Pinpoint the cell where the given text exists, returning its (x, y) midpoint coordinate. 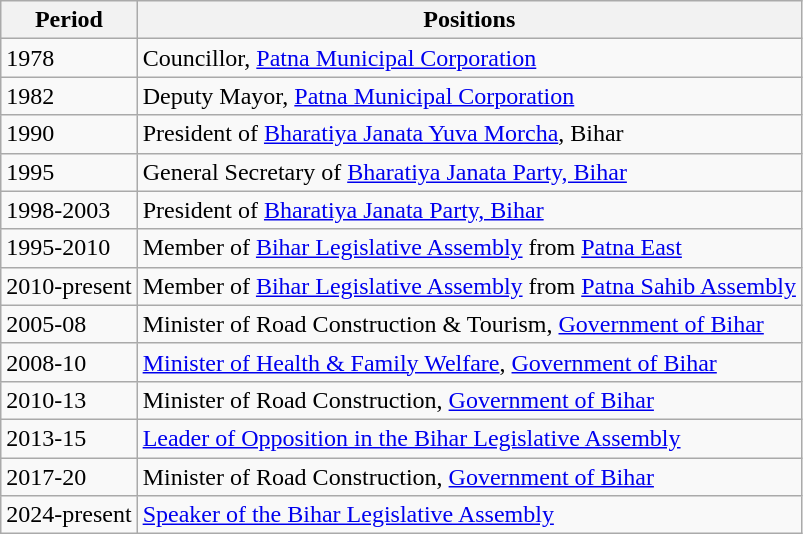
2013-15 (69, 438)
Councillor, Patna Municipal Corporation (469, 58)
Minister of Health & Family Welfare, Government of Bihar (469, 362)
Member of Bihar Legislative Assembly from Patna Sahib Assembly (469, 286)
2017-20 (69, 477)
Period (69, 20)
Positions (469, 20)
President of Bharatiya Janata Party, Bihar (469, 210)
1998-2003 (69, 210)
2008-10 (69, 362)
Member of Bihar Legislative Assembly from Patna East (469, 248)
1978 (69, 58)
1990 (69, 134)
President of Bharatiya Janata Yuva Morcha, Bihar (469, 134)
Speaker of the Bihar Legislative Assembly (469, 515)
1995-2010 (69, 248)
1982 (69, 96)
2005-08 (69, 324)
2010-present (69, 286)
Minister of Road Construction & Tourism, Government of Bihar (469, 324)
1995 (69, 172)
General Secretary of Bharatiya Janata Party, Bihar (469, 172)
2010-13 (69, 400)
Leader of Opposition in the Bihar Legislative Assembly (469, 438)
2024-present (69, 515)
Deputy Mayor, Patna Municipal Corporation (469, 96)
